Provide the [X, Y] coordinate of the cell's center where the given text is located.  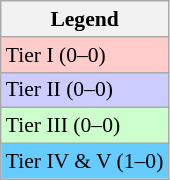
Tier I (0–0) [85, 55]
Tier IV & V (1–0) [85, 162]
Tier II (0–0) [85, 90]
Legend [85, 19]
Tier III (0–0) [85, 126]
